Find where the given text appears and provide that cell's center as [x, y] coordinate. 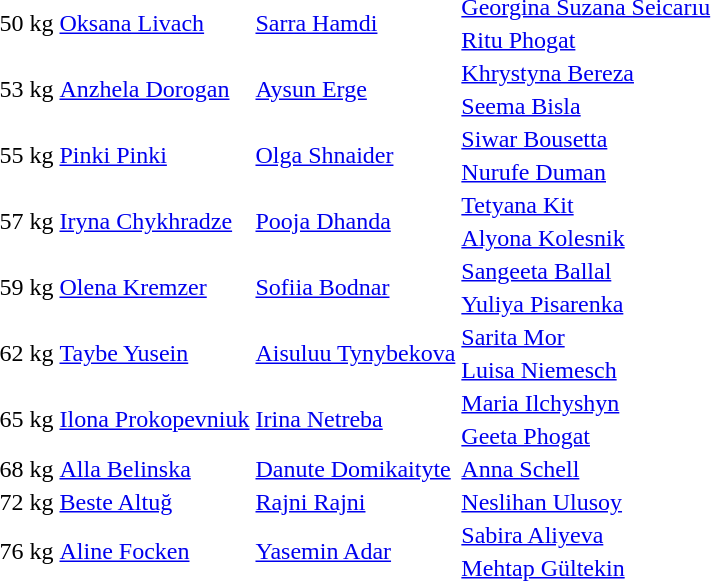
Anzhela Dorogan [154, 90]
Ilona Prokopevniuk [154, 420]
Pinki Pinki [154, 156]
Danute Domikaityte [356, 469]
Sofiia Bodnar [356, 288]
Iryna Chykhradze [154, 222]
Irina Netreba [356, 420]
Alla Belinska [154, 469]
Pooja Dhanda [356, 222]
Aisuluu Tynybekova [356, 354]
Olena Kremzer [154, 288]
Beste Altuğ [154, 502]
Taybe Yusein [154, 354]
Olga Shnaider [356, 156]
Rajni Rajni [356, 502]
Aysun Erge [356, 90]
